Locate the cell with the specified text and output its (X, Y) center coordinate. 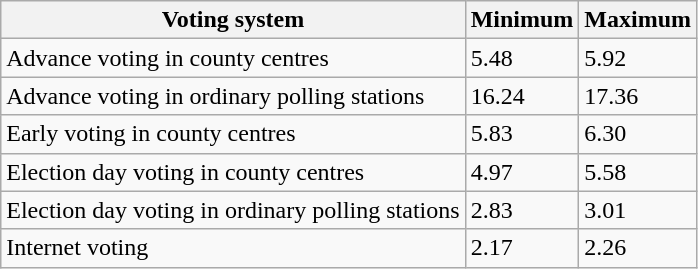
Election day voting in ordinary polling stations (233, 210)
Advance voting in county centres (233, 58)
Minimum (522, 20)
Advance voting in ordinary polling stations (233, 96)
Maximum (638, 20)
Early voting in county centres (233, 134)
5.58 (638, 172)
3.01 (638, 210)
Election day voting in county centres (233, 172)
6.30 (638, 134)
2.83 (522, 210)
2.26 (638, 248)
Internet voting (233, 248)
5.83 (522, 134)
5.48 (522, 58)
5.92 (638, 58)
4.97 (522, 172)
2.17 (522, 248)
17.36 (638, 96)
16.24 (522, 96)
Voting system (233, 20)
